Search for the cell housing the specified text and yield its [x, y] center coordinate. 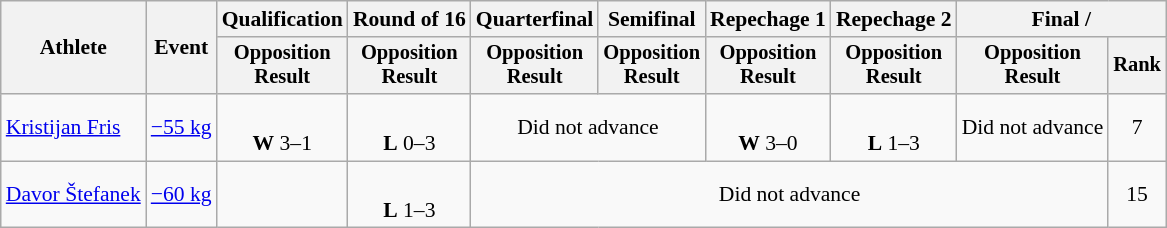
15 [1137, 194]
Rank [1137, 66]
Final / [1062, 19]
Event [182, 48]
Qualification [282, 19]
Semifinal [652, 19]
L 0–3 [410, 128]
Quarterfinal [535, 19]
Repechage 1 [768, 19]
Round of 16 [410, 19]
−60 kg [182, 194]
−55 kg [182, 128]
7 [1137, 128]
Davor Štefanek [74, 194]
Kristijan Fris [74, 128]
Athlete [74, 48]
W 3–0 [768, 128]
W 3–1 [282, 128]
Repechage 2 [894, 19]
